Extract the (x, y) coordinate from the center of the cell holding the provided text.  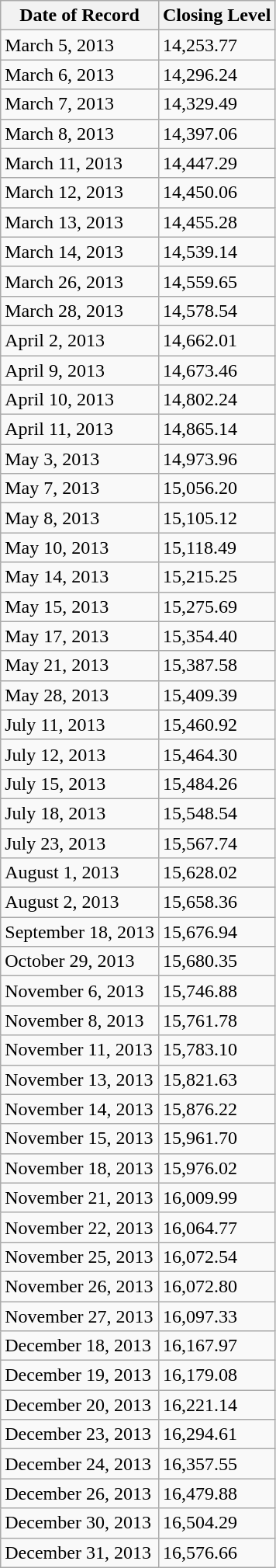
14,447.29 (216, 163)
May 15, 2013 (80, 607)
15,056.20 (216, 488)
15,783.10 (216, 1050)
November 13, 2013 (80, 1080)
15,409.39 (216, 695)
15,976.02 (216, 1168)
March 7, 2013 (80, 104)
14,253.77 (216, 45)
December 18, 2013 (80, 1346)
14,802.24 (216, 400)
16,576.66 (216, 1552)
15,761.78 (216, 1020)
15,484.26 (216, 784)
July 12, 2013 (80, 754)
15,680.35 (216, 961)
14,296.24 (216, 75)
15,746.88 (216, 991)
April 10, 2013 (80, 400)
14,455.28 (216, 222)
16,097.33 (216, 1316)
November 22, 2013 (80, 1227)
November 11, 2013 (80, 1050)
14,973.96 (216, 459)
15,275.69 (216, 607)
March 5, 2013 (80, 45)
November 8, 2013 (80, 1020)
16,167.97 (216, 1346)
November 14, 2013 (80, 1109)
May 8, 2013 (80, 518)
16,221.14 (216, 1405)
December 26, 2013 (80, 1493)
16,357.55 (216, 1464)
16,479.88 (216, 1493)
December 23, 2013 (80, 1434)
15,676.94 (216, 932)
May 14, 2013 (80, 577)
Date of Record (80, 16)
April 9, 2013 (80, 370)
November 6, 2013 (80, 991)
December 20, 2013 (80, 1405)
November 26, 2013 (80, 1286)
15,354.40 (216, 636)
16,179.08 (216, 1375)
December 31, 2013 (80, 1552)
14,865.14 (216, 429)
November 25, 2013 (80, 1257)
March 13, 2013 (80, 222)
March 26, 2013 (80, 281)
15,567.74 (216, 843)
14,450.06 (216, 193)
15,464.30 (216, 754)
May 10, 2013 (80, 548)
May 28, 2013 (80, 695)
14,329.49 (216, 104)
16,064.77 (216, 1227)
November 18, 2013 (80, 1168)
July 18, 2013 (80, 813)
May 7, 2013 (80, 488)
November 15, 2013 (80, 1139)
14,578.54 (216, 311)
April 2, 2013 (80, 340)
December 30, 2013 (80, 1523)
14,559.65 (216, 281)
15,105.12 (216, 518)
16,294.61 (216, 1434)
May 3, 2013 (80, 459)
16,072.54 (216, 1257)
March 14, 2013 (80, 252)
14,539.14 (216, 252)
14,397.06 (216, 134)
March 8, 2013 (80, 134)
15,658.36 (216, 902)
15,215.25 (216, 577)
May 21, 2013 (80, 666)
December 24, 2013 (80, 1464)
Closing Level (216, 16)
16,504.29 (216, 1523)
15,548.54 (216, 813)
July 11, 2013 (80, 725)
15,628.02 (216, 873)
October 29, 2013 (80, 961)
July 15, 2013 (80, 784)
15,118.49 (216, 548)
14,673.46 (216, 370)
August 1, 2013 (80, 873)
March 12, 2013 (80, 193)
15,821.63 (216, 1080)
March 28, 2013 (80, 311)
15,961.70 (216, 1139)
November 21, 2013 (80, 1198)
14,662.01 (216, 340)
December 19, 2013 (80, 1375)
16,009.99 (216, 1198)
March 6, 2013 (80, 75)
September 18, 2013 (80, 932)
16,072.80 (216, 1286)
15,876.22 (216, 1109)
August 2, 2013 (80, 902)
15,460.92 (216, 725)
November 27, 2013 (80, 1316)
July 23, 2013 (80, 843)
March 11, 2013 (80, 163)
April 11, 2013 (80, 429)
May 17, 2013 (80, 636)
15,387.58 (216, 666)
